Return the (X, Y) coordinate for the center point of the cell that contains the specified text.  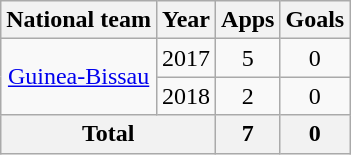
Guinea-Bissau (79, 77)
2 (248, 96)
Goals (315, 20)
5 (248, 58)
Total (108, 134)
7 (248, 134)
National team (79, 20)
Year (186, 20)
Apps (248, 20)
2018 (186, 96)
2017 (186, 58)
